Provide the [x, y] coordinate of the cell's center where the given text is located.  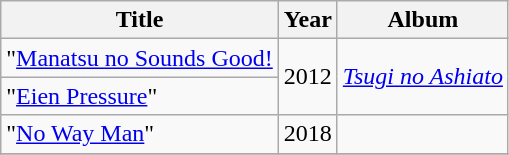
2012 [308, 77]
2018 [308, 134]
"Manatsu no Sounds Good! [140, 58]
Album [422, 20]
"Eien Pressure" [140, 96]
"No Way Man" [140, 134]
Title [140, 20]
Tsugi no Ashiato [422, 77]
Year [308, 20]
